Search for the cell housing the specified text and yield its [x, y] center coordinate. 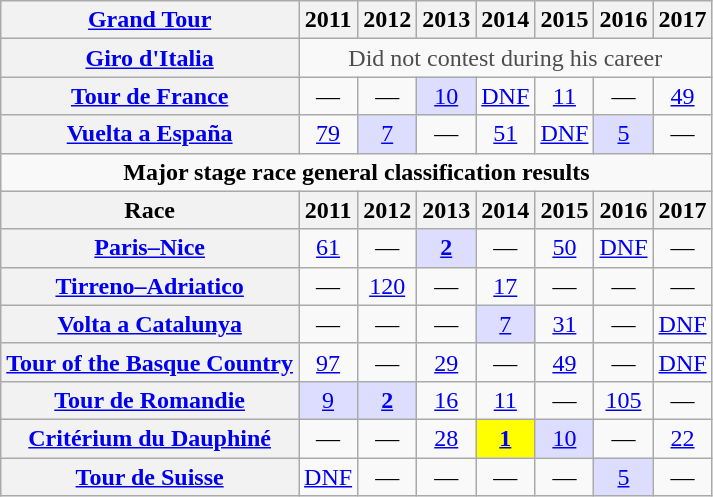
Paris–Nice [150, 248]
16 [446, 400]
105 [624, 400]
Vuelta a España [150, 134]
Giro d'Italia [150, 58]
50 [564, 248]
97 [328, 362]
Tirreno–Adriatico [150, 286]
Race [150, 210]
Volta a Catalunya [150, 324]
Tour de Suisse [150, 477]
9 [328, 400]
28 [446, 438]
Tour de Romandie [150, 400]
17 [506, 286]
22 [682, 438]
Major stage race general classification results [356, 172]
Did not contest during his career [506, 58]
Grand Tour [150, 20]
51 [506, 134]
Tour de France [150, 96]
31 [564, 324]
61 [328, 248]
Critérium du Dauphiné [150, 438]
29 [446, 362]
79 [328, 134]
1 [506, 438]
Tour of the Basque Country [150, 362]
120 [388, 286]
